From the cell containing the given text, extract its center point as [x, y] coordinate. 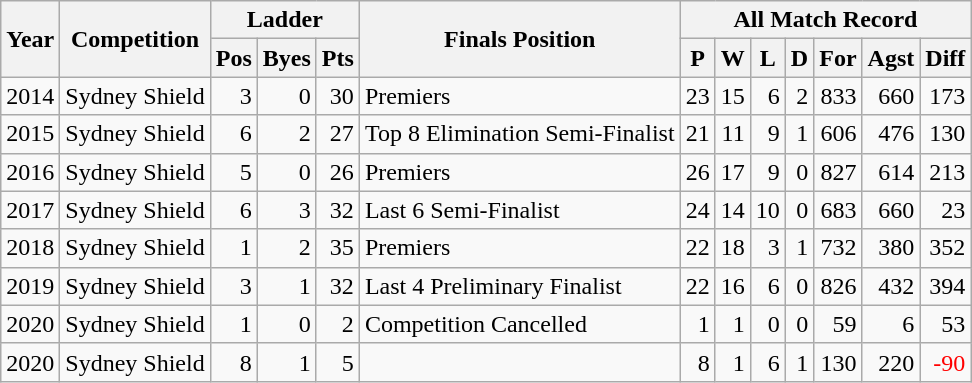
Top 8 Elimination Semi-Finalist [520, 134]
380 [891, 248]
352 [946, 248]
827 [838, 172]
15 [732, 96]
683 [838, 210]
2014 [30, 96]
Ladder [284, 20]
2017 [30, 210]
14 [732, 210]
2016 [30, 172]
11 [732, 134]
394 [946, 286]
W [732, 58]
Last 6 Semi-Finalist [520, 210]
833 [838, 96]
Competition Cancelled [520, 324]
10 [768, 210]
P [698, 58]
21 [698, 134]
24 [698, 210]
27 [338, 134]
2018 [30, 248]
D [799, 58]
476 [891, 134]
59 [838, 324]
Pts [338, 58]
213 [946, 172]
16 [732, 286]
Byes [286, 58]
Finals Position [520, 39]
2019 [30, 286]
Year [30, 39]
-90 [946, 362]
L [768, 58]
30 [338, 96]
826 [838, 286]
17 [732, 172]
2015 [30, 134]
All Match Record [826, 20]
35 [338, 248]
Pos [234, 58]
Diff [946, 58]
732 [838, 248]
18 [732, 248]
Agst [891, 58]
Last 4 Preliminary Finalist [520, 286]
Competition [135, 39]
614 [891, 172]
432 [891, 286]
53 [946, 324]
For [838, 58]
606 [838, 134]
220 [891, 362]
173 [946, 96]
